Locate the cell with the specified text and output its (X, Y) center coordinate. 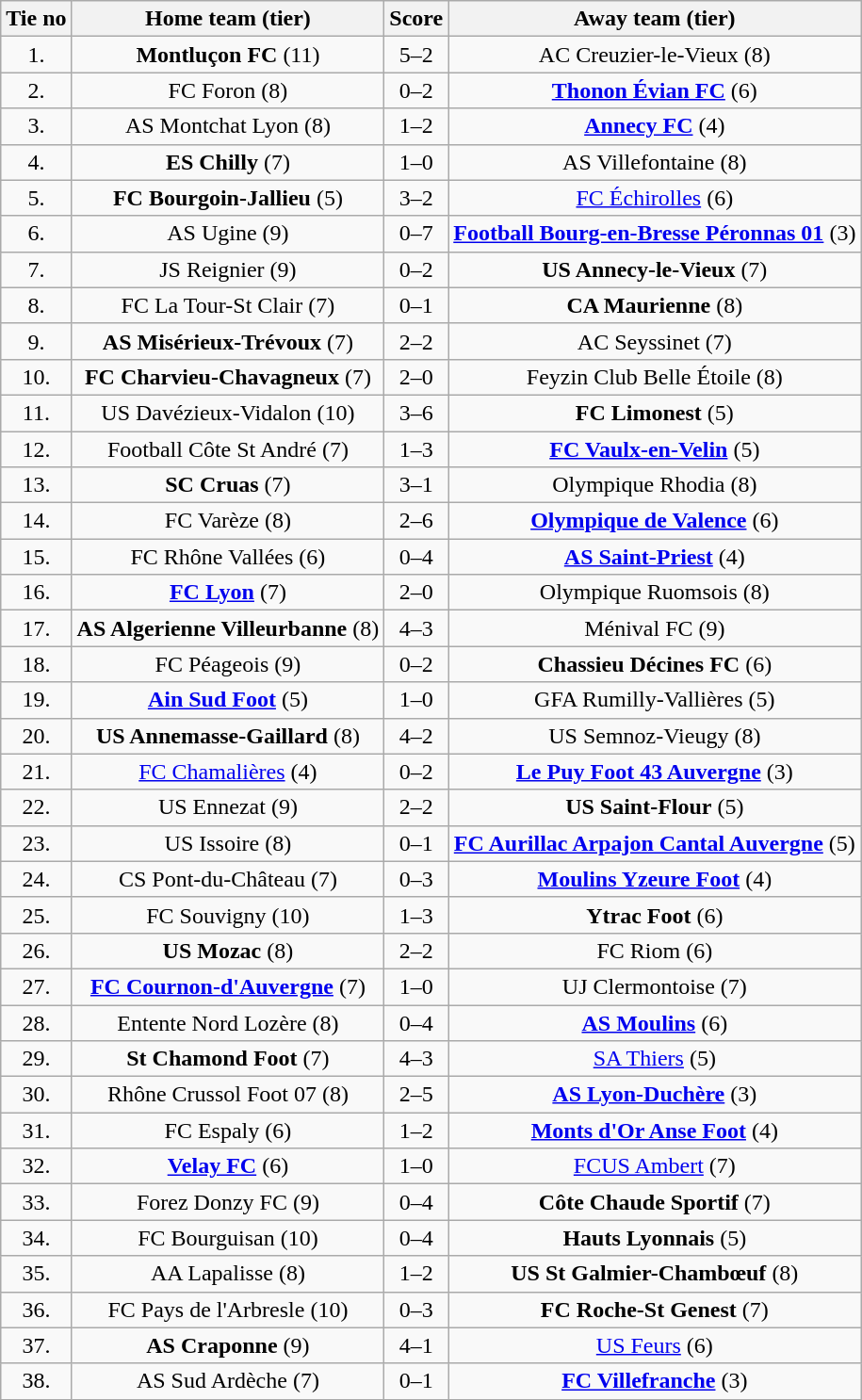
FC Cournon-d'Auvergne (7) (228, 986)
FC Chamalières (4) (228, 772)
US Issoire (8) (228, 843)
Ain Sud Foot (5) (228, 700)
FC Péageois (9) (228, 664)
Feyzin Club Belle Étoile (8) (655, 377)
AC Creuzier-le-Vieux (8) (655, 55)
SA Thiers (5) (655, 1059)
AS Lyon-Duchère (3) (655, 1095)
27. (36, 986)
AS Ugine (9) (228, 234)
ES Chilly (7) (228, 162)
Olympique Ruomsois (8) (655, 593)
Annecy FC (4) (655, 126)
15. (36, 557)
7. (36, 269)
Chassieu Décines FC (6) (655, 664)
36. (36, 1310)
AS Misérieux-Trévoux (7) (228, 341)
35. (36, 1274)
29. (36, 1059)
JS Reignier (9) (228, 269)
FC Échirolles (6) (655, 198)
AS Montchat Lyon (8) (228, 126)
30. (36, 1095)
US Davézieux-Vidalon (10) (228, 413)
4–2 (416, 736)
AS Villefontaine (8) (655, 162)
5–2 (416, 55)
Forez Donzy FC (9) (228, 1202)
37. (36, 1345)
St Chamond Foot (7) (228, 1059)
AC Seyssinet (7) (655, 341)
8. (36, 305)
FC Aurillac Arpajon Cantal Auvergne (5) (655, 843)
Hauts Lyonnais (5) (655, 1238)
US St Galmier-Chambœuf (8) (655, 1274)
SC Cruas (7) (228, 485)
34. (36, 1238)
Le Puy Foot 43 Auvergne (3) (655, 772)
FC La Tour-St Clair (7) (228, 305)
22. (36, 807)
FC Limonest (5) (655, 413)
FCUS Ambert (7) (655, 1166)
CA Maurienne (8) (655, 305)
Montluçon FC (11) (228, 55)
FC Espaly (6) (228, 1131)
Home team (tier) (228, 19)
Olympique Rhodia (8) (655, 485)
9. (36, 341)
UJ Clermontoise (7) (655, 986)
25. (36, 915)
FC Lyon (7) (228, 593)
Ménival FC (9) (655, 628)
AS Moulins (6) (655, 1022)
FC Souvigny (10) (228, 915)
26. (36, 951)
18. (36, 664)
14. (36, 521)
5. (36, 198)
Rhône Crussol Foot 07 (8) (228, 1095)
32. (36, 1166)
Entente Nord Lozère (8) (228, 1022)
Ytrac Foot (6) (655, 915)
FC Rhône Vallées (6) (228, 557)
US Annecy-le-Vieux (7) (655, 269)
13. (36, 485)
Score (416, 19)
4–1 (416, 1345)
GFA Rumilly-Vallières (5) (655, 700)
3. (36, 126)
AS Algerienne Villeurbanne (8) (228, 628)
Olympique de Valence (6) (655, 521)
Football Bourg-en-Bresse Péronnas 01 (3) (655, 234)
Côte Chaude Sportif (7) (655, 1202)
3–2 (416, 198)
6. (36, 234)
AS Saint-Priest (4) (655, 557)
FC Vaulx-en-Velin (5) (655, 449)
3–1 (416, 485)
3–6 (416, 413)
0–7 (416, 234)
AS Sud Ardèche (7) (228, 1381)
31. (36, 1131)
FC Villefranche (3) (655, 1381)
4. (36, 162)
FC Charvieu-Chavagneux (7) (228, 377)
2–5 (416, 1095)
US Feurs (6) (655, 1345)
2. (36, 90)
Moulins Yzeure Foot (4) (655, 879)
FC Foron (8) (228, 90)
US Mozac (8) (228, 951)
FC Pays de l'Arbresle (10) (228, 1310)
33. (36, 1202)
1. (36, 55)
CS Pont-du-Château (7) (228, 879)
28. (36, 1022)
Tie no (36, 19)
20. (36, 736)
Monts d'Or Anse Foot (4) (655, 1131)
US Annemasse-Gaillard (8) (228, 736)
12. (36, 449)
38. (36, 1381)
US Semnoz-Vieugy (8) (655, 736)
19. (36, 700)
Velay FC (6) (228, 1166)
US Ennezat (9) (228, 807)
AS Craponne (9) (228, 1345)
FC Bourguisan (10) (228, 1238)
17. (36, 628)
Away team (tier) (655, 19)
16. (36, 593)
10. (36, 377)
AA Lapalisse (8) (228, 1274)
Thonon Évian FC (6) (655, 90)
FC Roche-St Genest (7) (655, 1310)
Football Côte St André (7) (228, 449)
23. (36, 843)
FC Riom (6) (655, 951)
US Saint-Flour (5) (655, 807)
24. (36, 879)
2–6 (416, 521)
11. (36, 413)
21. (36, 772)
FC Bourgoin-Jallieu (5) (228, 198)
FC Varèze (8) (228, 521)
